From the cell containing the given text, extract its center point as (X, Y) coordinate. 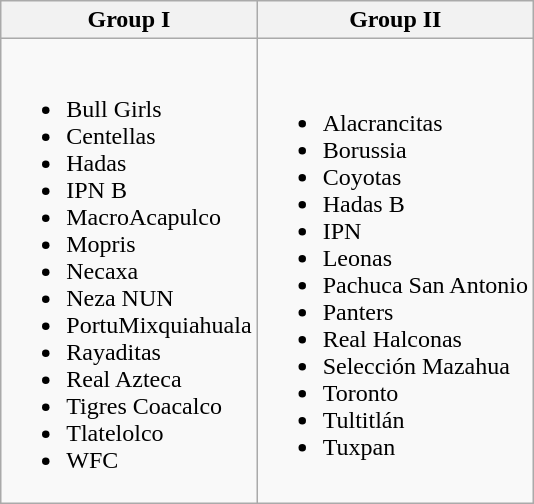
AlacrancitasBorussiaCoyotasHadas BIPNLeonasPachuca San AntonioPantersReal HalconasSelección MazahuaTorontoTultitlánTuxpan (395, 271)
Group I (129, 20)
Bull GirlsCentellasHadasIPN BMacroAcapulcoMoprisNecaxaNeza NUNPortuMixquiahualaRayaditasReal AztecaTigres CoacalcoTlatelolcoWFC (129, 271)
Group II (395, 20)
